Determine the [x, y] coordinate at the center of the cell enclosing the given text.  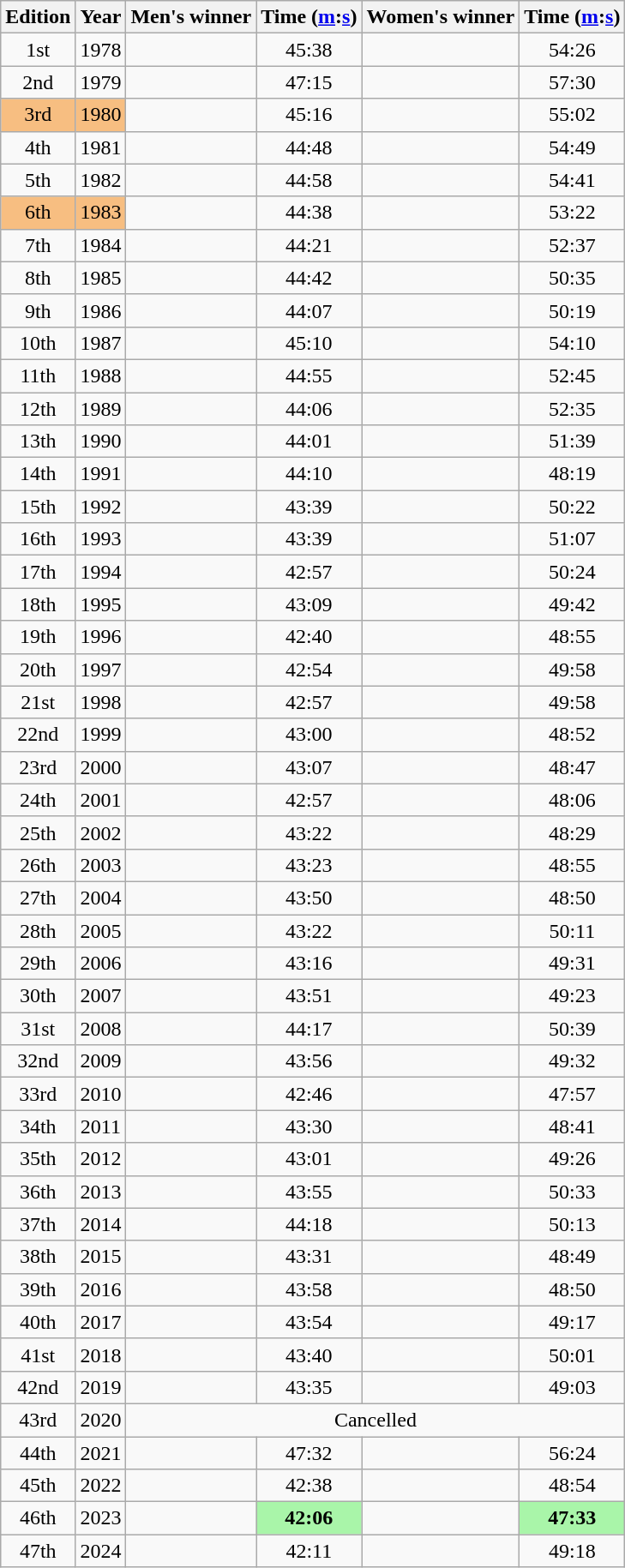
43rd [38, 1420]
18th [38, 604]
48:06 [573, 800]
22nd [38, 735]
32nd [38, 1061]
48:52 [573, 735]
2003 [101, 865]
50:01 [573, 1355]
2005 [101, 930]
2021 [101, 1453]
54:41 [573, 180]
2022 [101, 1486]
49:26 [573, 1159]
2001 [101, 800]
31st [38, 1029]
34th [38, 1126]
47:15 [309, 82]
40th [38, 1322]
50:19 [573, 310]
43:50 [309, 898]
50:22 [573, 507]
1990 [101, 442]
29th [38, 964]
1986 [101, 310]
44th [38, 1453]
35th [38, 1159]
2023 [101, 1518]
2004 [101, 898]
2024 [101, 1551]
56:24 [573, 1453]
2006 [101, 964]
43:58 [309, 1289]
13th [38, 442]
44:38 [309, 213]
42:38 [309, 1486]
38th [38, 1257]
44:18 [309, 1224]
Women's winner [441, 17]
52:37 [573, 245]
20th [38, 670]
47:33 [573, 1518]
43:30 [309, 1126]
2011 [101, 1126]
8th [38, 278]
45:10 [309, 343]
45:38 [309, 50]
49:18 [573, 1551]
1983 [101, 213]
49:42 [573, 604]
50:24 [573, 572]
43:01 [309, 1159]
1998 [101, 702]
44:21 [309, 245]
Men's winner [191, 17]
1978 [101, 50]
24th [38, 800]
2014 [101, 1224]
21st [38, 702]
54:49 [573, 147]
43:35 [309, 1387]
1985 [101, 278]
47:57 [573, 1094]
6th [38, 213]
25th [38, 832]
57:30 [573, 82]
14th [38, 474]
2015 [101, 1257]
2002 [101, 832]
49:31 [573, 964]
50:11 [573, 930]
42:11 [309, 1551]
30th [38, 996]
44:10 [309, 474]
45th [38, 1486]
43:55 [309, 1192]
54:10 [573, 343]
28th [38, 930]
15th [38, 507]
1989 [101, 409]
50:39 [573, 1029]
2008 [101, 1029]
2013 [101, 1192]
11th [38, 375]
44:17 [309, 1029]
42nd [38, 1387]
43:16 [309, 964]
43:23 [309, 865]
54:26 [573, 50]
2000 [101, 767]
39th [38, 1289]
1st [38, 50]
1981 [101, 147]
Year [101, 17]
5th [38, 180]
45:16 [309, 115]
43:09 [309, 604]
44:48 [309, 147]
1987 [101, 343]
49:32 [573, 1061]
49:17 [573, 1322]
2016 [101, 1289]
43:40 [309, 1355]
43:54 [309, 1322]
41st [38, 1355]
53:22 [573, 213]
1999 [101, 735]
2020 [101, 1420]
44:55 [309, 375]
1982 [101, 180]
1993 [101, 539]
42:40 [309, 637]
48:49 [573, 1257]
48:47 [573, 767]
52:35 [573, 409]
2012 [101, 1159]
48:29 [573, 832]
Edition [38, 17]
1980 [101, 115]
27th [38, 898]
49:03 [573, 1387]
43:56 [309, 1061]
52:45 [573, 375]
12th [38, 409]
48:19 [573, 474]
1996 [101, 637]
4th [38, 147]
47th [38, 1551]
Cancelled [376, 1420]
2010 [101, 1094]
44:42 [309, 278]
2019 [101, 1387]
10th [38, 343]
2007 [101, 996]
43:51 [309, 996]
36th [38, 1192]
1991 [101, 474]
44:06 [309, 409]
44:58 [309, 180]
50:33 [573, 1192]
44:01 [309, 442]
1997 [101, 670]
51:39 [573, 442]
3rd [38, 115]
7th [38, 245]
16th [38, 539]
1994 [101, 572]
1992 [101, 507]
44:07 [309, 310]
43:00 [309, 735]
23rd [38, 767]
9th [38, 310]
1988 [101, 375]
33rd [38, 1094]
47:32 [309, 1453]
2018 [101, 1355]
51:07 [573, 539]
1979 [101, 82]
1984 [101, 245]
48:41 [573, 1126]
2009 [101, 1061]
46th [38, 1518]
17th [38, 572]
2nd [38, 82]
1995 [101, 604]
48:54 [573, 1486]
42:54 [309, 670]
42:06 [309, 1518]
49:23 [573, 996]
50:13 [573, 1224]
43:31 [309, 1257]
55:02 [573, 115]
2017 [101, 1322]
42:46 [309, 1094]
50:35 [573, 278]
37th [38, 1224]
26th [38, 865]
43:07 [309, 767]
19th [38, 637]
